Locate the cell with the specified text and output its [x, y] center coordinate. 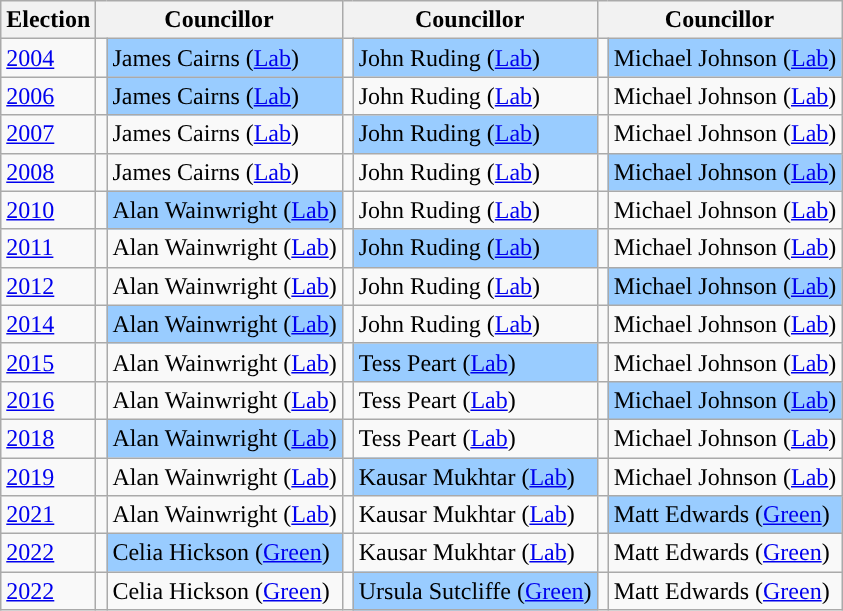
2014 [48, 324]
Election [48, 20]
2008 [48, 172]
2006 [48, 96]
2010 [48, 210]
2016 [48, 400]
2007 [48, 134]
2004 [48, 58]
2015 [48, 362]
2018 [48, 438]
2019 [48, 477]
2021 [48, 515]
2011 [48, 248]
Ursula Sutcliffe (Green) [475, 591]
2012 [48, 286]
